Determine the (x, y) coordinate at the center of the cell enclosing the given text.  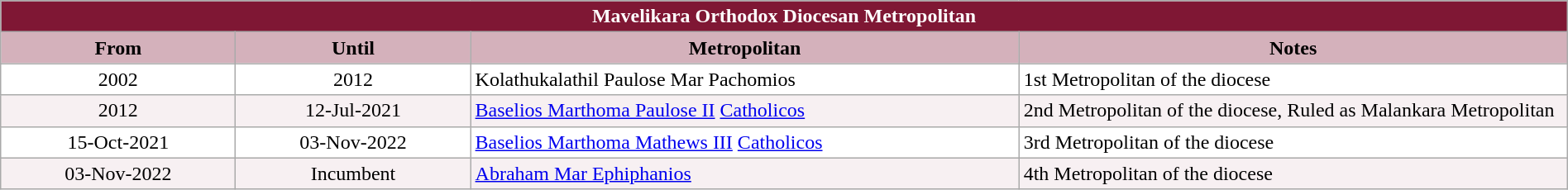
2nd Metropolitan of the diocese, Ruled as Malankara Metropolitan (1293, 111)
4th Metropolitan of the diocese (1293, 173)
15-Oct-2021 (118, 142)
Kolathukalathil Paulose Mar Pachomios (744, 79)
3rd Metropolitan of the diocese (1293, 142)
Until (353, 48)
Abraham Mar Ephiphanios (744, 173)
Mavelikara Orthodox Diocesan Metropolitan (784, 17)
Notes (1293, 48)
Baselios Marthoma Mathews III Catholicos (744, 142)
Metropolitan (744, 48)
1st Metropolitan of the diocese (1293, 79)
From (118, 48)
12-Jul-2021 (353, 111)
Incumbent (353, 173)
Baselios Marthoma Paulose II Catholicos (744, 111)
2002 (118, 79)
